Locate the cell with the specified text and output its (x, y) center coordinate. 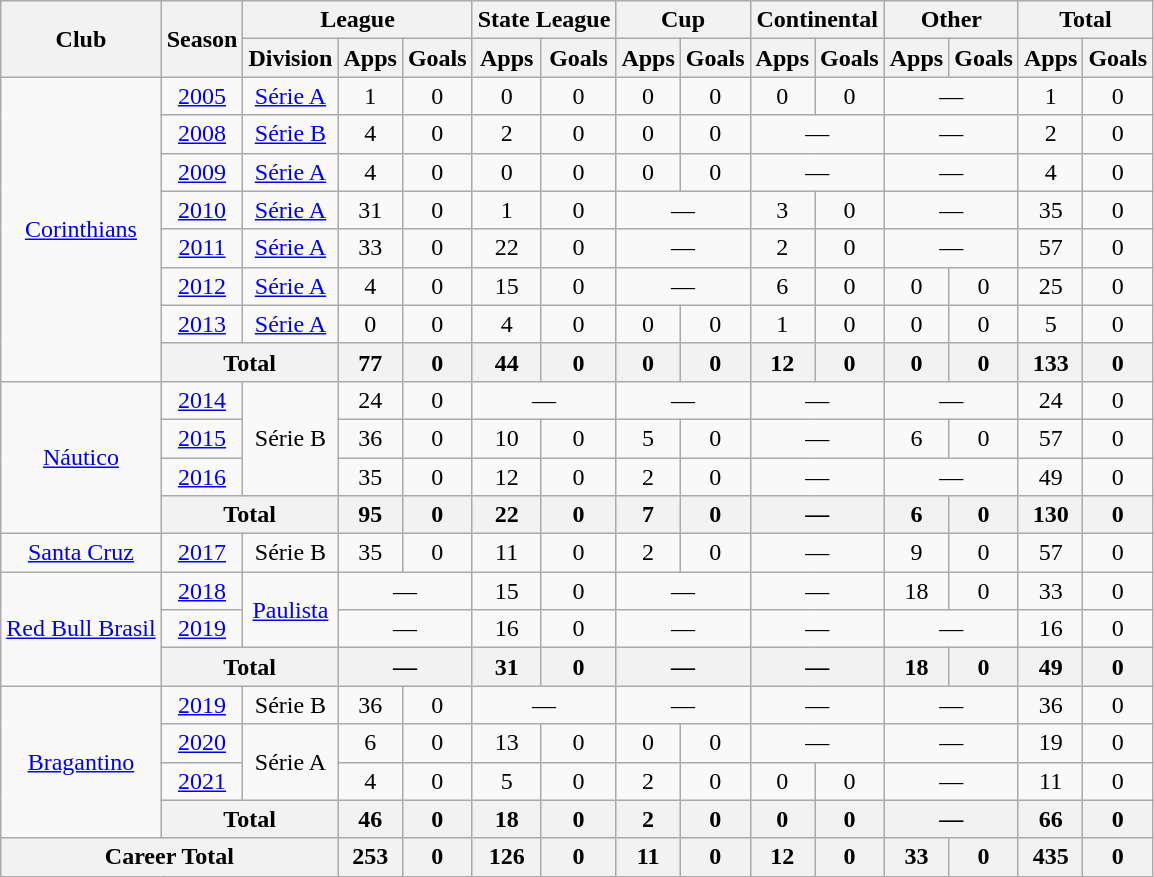
2005 (202, 96)
Continental (817, 20)
League (358, 20)
13 (506, 743)
44 (506, 362)
Náutico (81, 457)
Corinthians (81, 229)
2014 (202, 400)
Paulista (290, 610)
2017 (202, 553)
66 (1050, 819)
77 (370, 362)
2015 (202, 438)
126 (506, 857)
Division (290, 58)
19 (1050, 743)
2008 (202, 134)
Career Total (170, 857)
2016 (202, 477)
Red Bull Brasil (81, 629)
Club (81, 39)
2009 (202, 172)
2018 (202, 591)
Season (202, 39)
2012 (202, 286)
10 (506, 438)
2013 (202, 324)
Santa Cruz (81, 553)
Bragantino (81, 762)
2020 (202, 743)
3 (782, 210)
9 (916, 553)
State League (544, 20)
2011 (202, 248)
46 (370, 819)
253 (370, 857)
Other (951, 20)
7 (648, 515)
435 (1050, 857)
2010 (202, 210)
Cup (683, 20)
133 (1050, 362)
130 (1050, 515)
95 (370, 515)
2021 (202, 781)
25 (1050, 286)
